Pinpoint the cell where the given text exists, returning its (X, Y) midpoint coordinate. 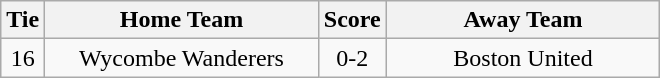
Wycombe Wanderers (182, 58)
16 (23, 58)
Away Team (523, 20)
Score (352, 20)
0-2 (352, 58)
Tie (23, 20)
Home Team (182, 20)
Boston United (523, 58)
